Search for the cell housing the specified text and yield its (x, y) center coordinate. 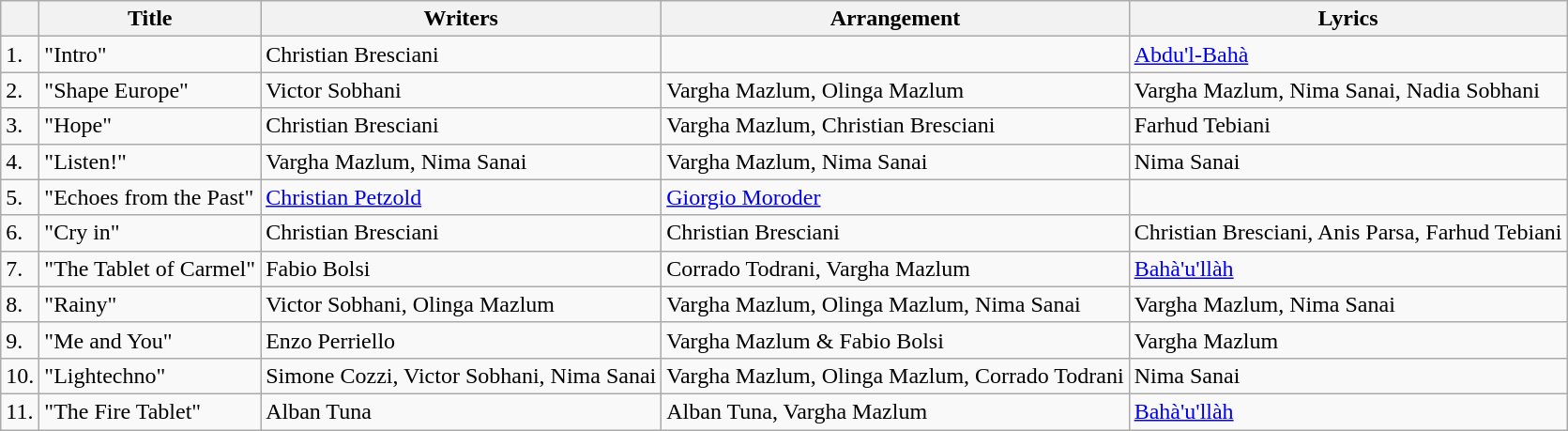
Vargha Mazlum, Olinga Mazlum (895, 90)
Vargha Mazlum, Christian Bresciani (895, 126)
"Lightechno" (150, 376)
"Me and You" (150, 340)
5. (21, 197)
Writers (462, 19)
"Intro" (150, 54)
Fabio Bolsi (462, 269)
Title (150, 19)
Alban Tuna, Vargha Mazlum (895, 411)
Vargha Mazlum, Olinga Mazlum, Corrado Todrani (895, 376)
9. (21, 340)
"Echoes from the Past" (150, 197)
Christian Bresciani, Anis Parsa, Farhud Tebiani (1347, 233)
Simone Cozzi, Victor Sobhani, Nima Sanai (462, 376)
10. (21, 376)
Giorgio Moroder (895, 197)
"Rainy" (150, 304)
1. (21, 54)
"Listen!" (150, 162)
4. (21, 162)
11. (21, 411)
6. (21, 233)
Christian Petzold (462, 197)
Vargha Mazlum & Fabio Bolsi (895, 340)
"The Tablet of Carmel" (150, 269)
Arrangement (895, 19)
"The Fire Tablet" (150, 411)
"Shape Europe" (150, 90)
7. (21, 269)
Victor Sobhani, Olinga Mazlum (462, 304)
Abdu'l-Bahà (1347, 54)
"Cry in" (150, 233)
Enzo Perriello (462, 340)
"Hope" (150, 126)
Victor Sobhani (462, 90)
Vargha Mazlum, Nima Sanai, Nadia Sobhani (1347, 90)
Farhud Tebiani (1347, 126)
Alban Tuna (462, 411)
Corrado Todrani, Vargha Mazlum (895, 269)
8. (21, 304)
2. (21, 90)
Lyrics (1347, 19)
Vargha Mazlum (1347, 340)
Vargha Mazlum, Olinga Mazlum, Nima Sanai (895, 304)
3. (21, 126)
